Find where the given text appears and provide that cell's center as [x, y] coordinate. 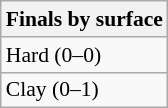
Clay (0–1) [84, 90]
Finals by surface [84, 19]
Hard (0–0) [84, 55]
